Identify which cell holds the provided text, then report its [X, Y] central coordinate. 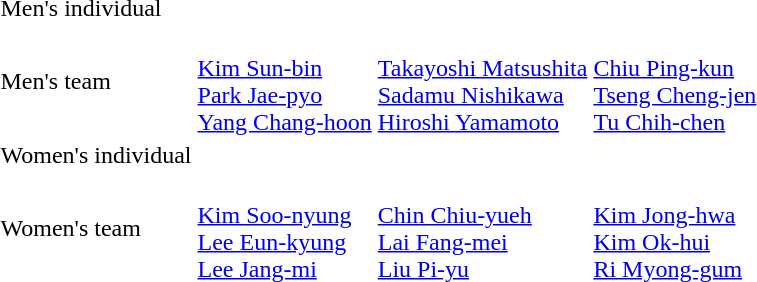
Kim Sun-binPark Jae-pyoYang Chang-hoon [284, 82]
Takayoshi MatsushitaSadamu NishikawaHiroshi Yamamoto [482, 82]
